Return (x, y) of the center of cell containing provided text 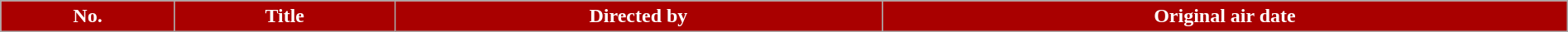
Title (284, 16)
Original air date (1226, 16)
Directed by (638, 16)
No. (88, 16)
